Determine the [X, Y] coordinate at the center of the cell enclosing the given text.  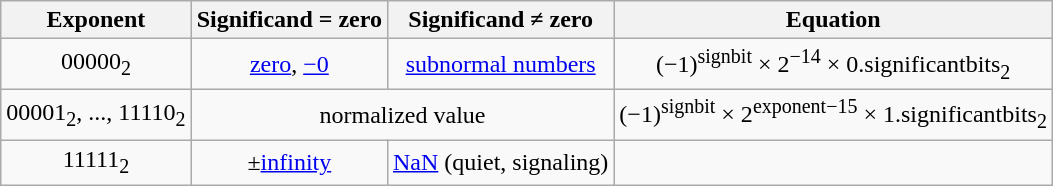
±infinity [289, 162]
(−1)signbit × 2−14 × 0.significantbits2 [834, 64]
Equation [834, 20]
Significand ≠ zero [500, 20]
zero, −0 [289, 64]
Significand = zero [289, 20]
NaN (quiet, signaling) [500, 162]
000002 [96, 64]
000012, ..., 111102 [96, 116]
normalized value [402, 116]
subnormal numbers [500, 64]
(−1)signbit × 2exponent−15 × 1.significantbits2 [834, 116]
Exponent [96, 20]
111112 [96, 162]
